Provide the [x, y] coordinate of the cell's center where the given text is located.  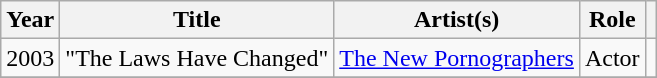
Year [30, 20]
Actor [612, 58]
"The Laws Have Changed" [197, 58]
The New Pornographers [457, 58]
Role [612, 20]
Artist(s) [457, 20]
2003 [30, 58]
Title [197, 20]
